Pinpoint the cell where the given text exists, returning its (X, Y) midpoint coordinate. 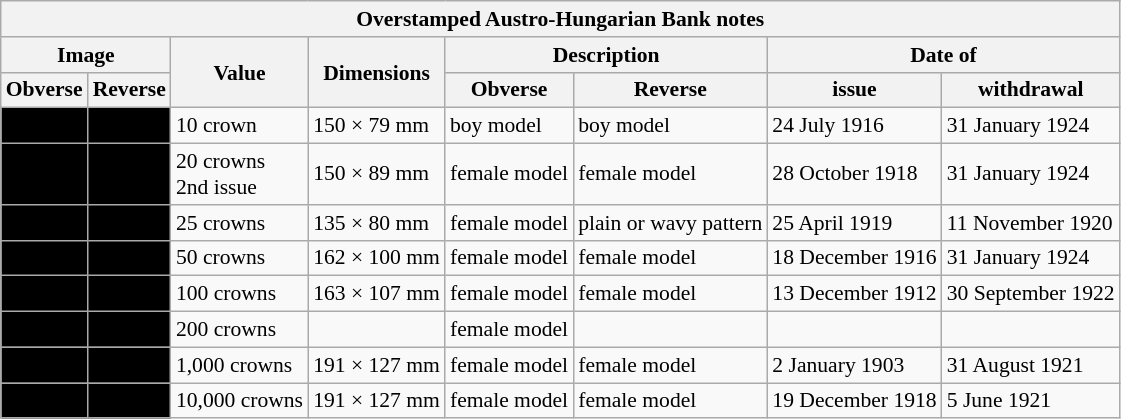
Image (86, 55)
19 December 1918 (854, 401)
200 crowns (240, 330)
30 September 1922 (1031, 294)
Date of (943, 55)
28 October 1918 (854, 174)
150 × 89 mm (376, 174)
2 January 1903 (854, 365)
10,000 crowns (240, 401)
Value (240, 72)
100 crowns (240, 294)
Dimensions (376, 72)
18 December 1916 (854, 258)
withdrawal (1031, 90)
plain or wavy pattern (670, 223)
20 crowns2nd issue (240, 174)
24 July 1916 (854, 126)
31 August 1921 (1031, 365)
162 × 100 mm (376, 258)
5 June 1921 (1031, 401)
Overstamped Austro-Hungarian Bank notes (560, 19)
1,000 crowns (240, 365)
150 × 79 mm (376, 126)
50 crowns (240, 258)
25 crowns (240, 223)
Description (606, 55)
163 × 107 mm (376, 294)
135 × 80 mm (376, 223)
13 December 1912 (854, 294)
issue (854, 90)
10 crown (240, 126)
25 April 1919 (854, 223)
11 November 1920 (1031, 223)
